Determine the (x, y) coordinate at the center of the cell enclosing the given text.  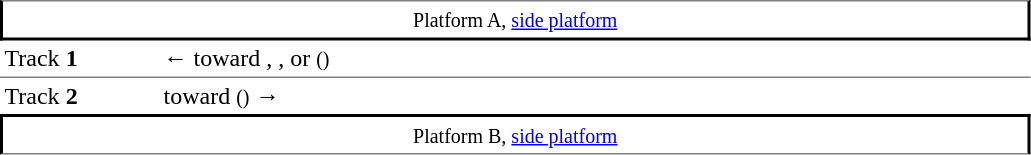
toward () → (595, 96)
Platform A, side platform (515, 20)
Platform B, side platform (515, 134)
Track 2 (80, 96)
← toward , , or () (595, 59)
Track 1 (80, 59)
